Scan for the cell matching the given text and deliver its (x, y) coordinate at center. 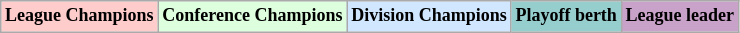
Playoff berth (566, 16)
League Champions (80, 16)
League leader (680, 16)
Conference Champions (252, 16)
Division Champions (429, 16)
